Output the (x, y) coordinate of the center of the cell containing the given text.  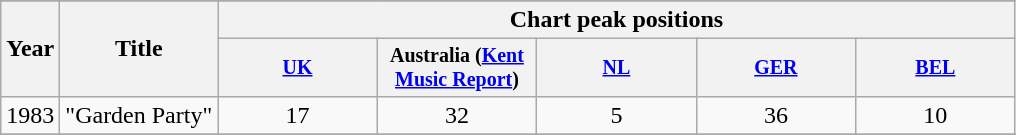
10 (936, 115)
BEL (936, 68)
Title (139, 49)
17 (298, 115)
UK (298, 68)
1983 (30, 115)
"Garden Party" (139, 115)
5 (616, 115)
Australia (Kent Music Report) (456, 68)
32 (456, 115)
GER (776, 68)
Chart peak positions (616, 20)
NL (616, 68)
Year (30, 49)
36 (776, 115)
